Return the [X, Y] coordinate for the center point of the cell that contains the specified text.  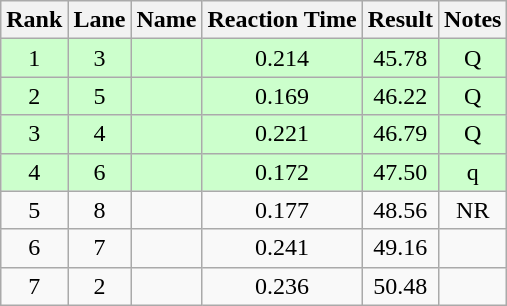
47.50 [400, 172]
q [473, 172]
46.79 [400, 134]
0.236 [282, 286]
0.177 [282, 210]
NR [473, 210]
Result [400, 20]
46.22 [400, 96]
Notes [473, 20]
Rank [34, 20]
Lane [100, 20]
0.241 [282, 248]
50.48 [400, 286]
Name [166, 20]
8 [100, 210]
45.78 [400, 58]
0.221 [282, 134]
49.16 [400, 248]
1 [34, 58]
0.172 [282, 172]
Reaction Time [282, 20]
0.169 [282, 96]
0.214 [282, 58]
48.56 [400, 210]
